Identify which cell holds the provided text, then report its (x, y) central coordinate. 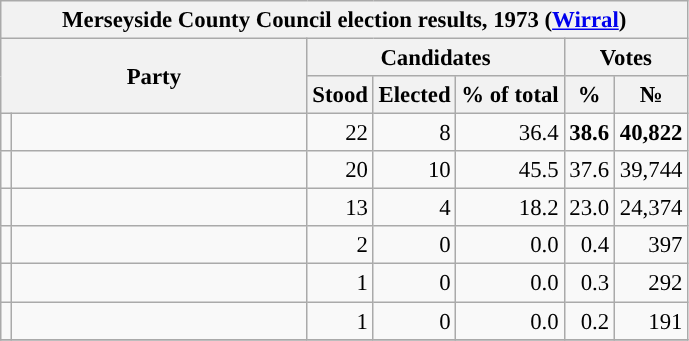
% of total (510, 95)
Merseyside County Council election results, 1973 (Wirral) (344, 20)
40,822 (650, 133)
22 (340, 133)
37.6 (589, 170)
13 (340, 208)
23.0 (589, 208)
Votes (626, 58)
0.4 (589, 245)
292 (650, 283)
39,744 (650, 170)
8 (414, 133)
24,374 (650, 208)
Candidates (436, 58)
0.3 (589, 283)
2 (340, 245)
18.2 (510, 208)
20 (340, 170)
4 (414, 208)
10 (414, 170)
397 (650, 245)
38.6 (589, 133)
% (589, 95)
0.2 (589, 321)
№ (650, 95)
191 (650, 321)
Party (154, 76)
36.4 (510, 133)
Elected (414, 95)
Stood (340, 95)
45.5 (510, 170)
